Extract the (x, y) coordinate from the center of the cell holding the provided text.  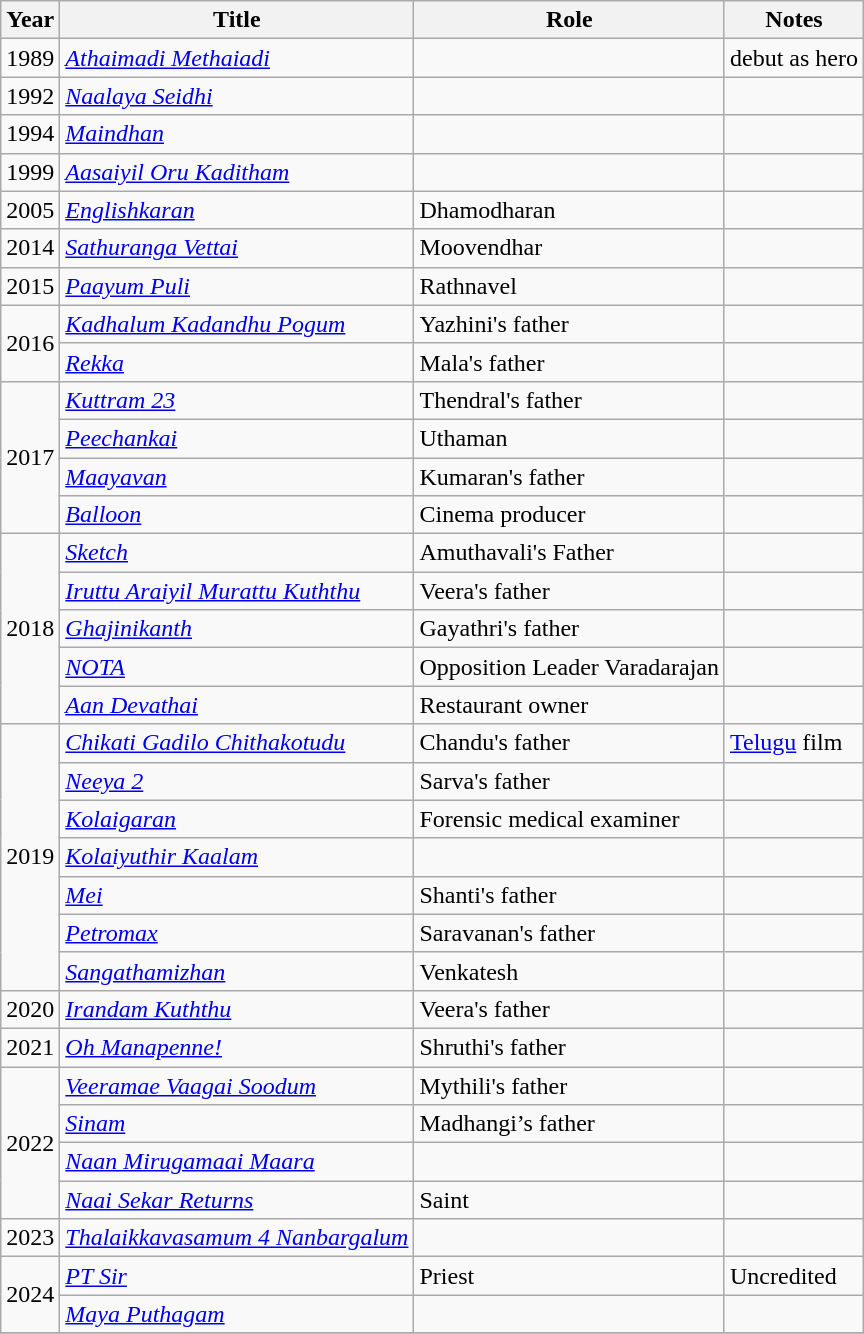
Naan Mirugamaai Maara (237, 1162)
Aan Devathai (237, 705)
Telugu film (794, 743)
Sketch (237, 553)
Neeya 2 (237, 781)
Restaurant owner (569, 705)
Maindhan (237, 134)
Peechankai (237, 438)
Paayum Puli (237, 286)
Naai Sekar Returns (237, 1200)
Irandam Kuththu (237, 1009)
Naalaya Seidhi (237, 96)
Dhamodharan (569, 210)
Balloon (237, 515)
Madhangi’s father (569, 1124)
Ghajinikanth (237, 629)
Iruttu Araiyil Murattu Kuththu (237, 591)
Role (569, 20)
Uncredited (794, 1276)
Thendral's father (569, 400)
debut as hero (794, 58)
Amuthavali's Father (569, 553)
2016 (30, 343)
Opposition Leader Varadarajan (569, 667)
Year (30, 20)
Petromax (237, 933)
2018 (30, 629)
Maya Puthagam (237, 1314)
2021 (30, 1047)
Saint (569, 1200)
Maayavan (237, 477)
Gayathri's father (569, 629)
2019 (30, 857)
Rathnavel (569, 286)
Kolaigaran (237, 819)
Veeramae Vaagai Soodum (237, 1085)
2015 (30, 286)
Kuttram 23 (237, 400)
Cinema producer (569, 515)
Sathuranga Vettai (237, 248)
Chandu's father (569, 743)
NOTA (237, 667)
Moovendhar (569, 248)
Mythili's father (569, 1085)
Chikati Gadilo Chithakotudu (237, 743)
Saravanan's father (569, 933)
Venkatesh (569, 971)
1999 (30, 172)
1989 (30, 58)
PT Sir (237, 1276)
Oh Manapenne! (237, 1047)
2022 (30, 1142)
Thalaikkavasamum 4 Nanbargalum (237, 1238)
Aasaiyil Oru Kaditham (237, 172)
2020 (30, 1009)
1992 (30, 96)
Mei (237, 895)
Englishkaran (237, 210)
Uthaman (569, 438)
Athaimadi Methaiadi (237, 58)
Kolaiyuthir Kaalam (237, 857)
1994 (30, 134)
Title (237, 20)
Mala's father (569, 362)
2024 (30, 1295)
Kumaran's father (569, 477)
2005 (30, 210)
Priest (569, 1276)
Notes (794, 20)
Sarva's father (569, 781)
Rekka (237, 362)
Shanti's father (569, 895)
2023 (30, 1238)
Sangathamizhan (237, 971)
Shruthi's father (569, 1047)
Kadhalum Kadandhu Pogum (237, 324)
2017 (30, 457)
Yazhini's father (569, 324)
Sinam (237, 1124)
Forensic medical examiner (569, 819)
2014 (30, 248)
